Capture the cell that displays the provided text and extract its [x, y] central coordinate. 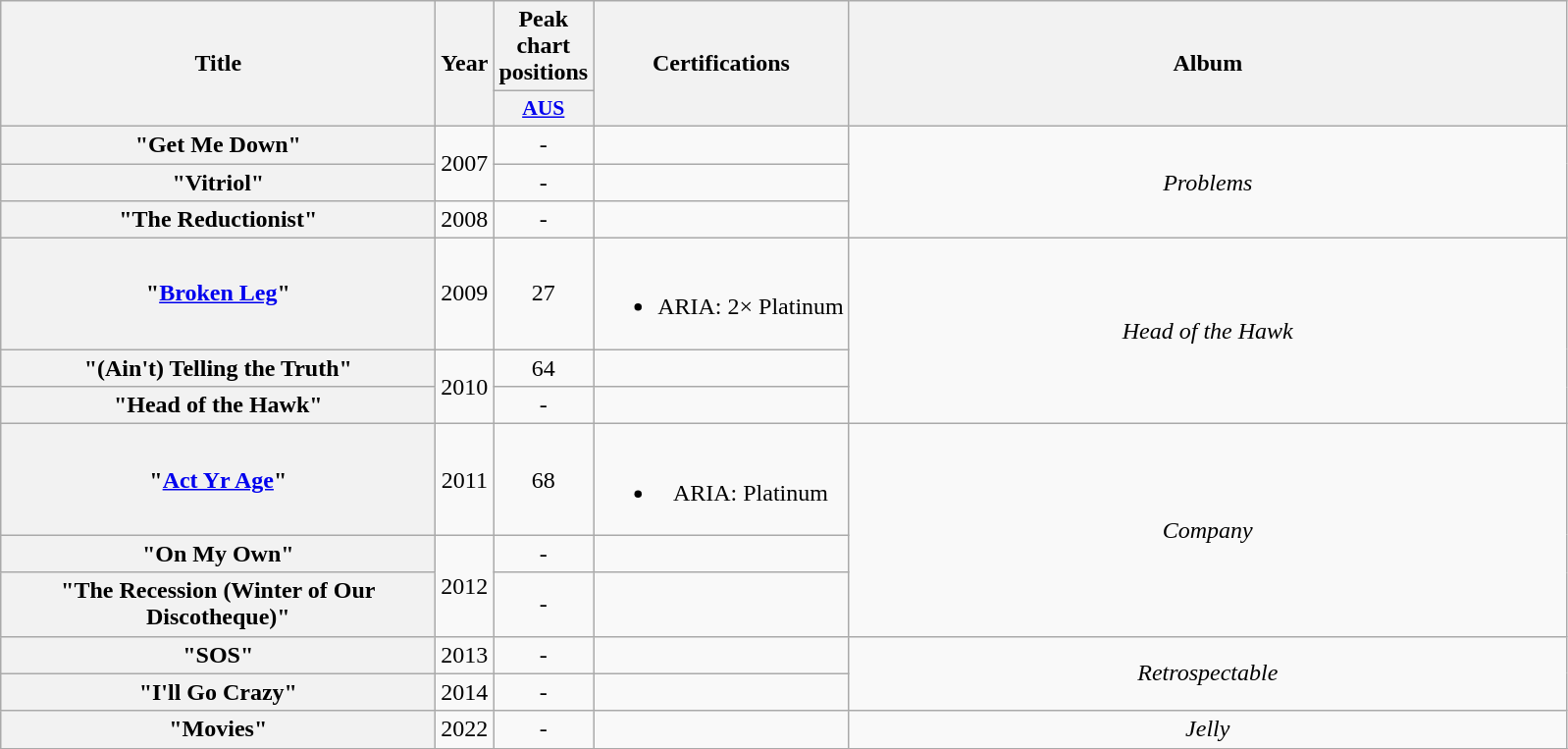
2022 [465, 729]
2009 [465, 294]
"(Ain't) Telling the Truth" [218, 368]
Album [1207, 64]
Title [218, 64]
68 [544, 479]
"Head of the Hawk" [218, 405]
Retrospectable [1207, 673]
Company [1207, 530]
"The Reductionist" [218, 220]
2010 [465, 387]
"The Recession (Winter of Our Discotheque)" [218, 605]
Year [465, 64]
Head of the Hawk [1207, 332]
2014 [465, 692]
"SOS" [218, 655]
Problems [1207, 182]
2011 [465, 479]
Jelly [1207, 729]
Certifications [722, 64]
"Act Yr Age" [218, 479]
2013 [465, 655]
2012 [465, 585]
"Movies" [218, 729]
ARIA: 2× Platinum [722, 294]
"Vitriol" [218, 182]
"I'll Go Crazy" [218, 692]
Peak chart positions [544, 46]
"On My Own" [218, 554]
64 [544, 368]
2008 [465, 220]
AUS [544, 109]
27 [544, 294]
"Get Me Down" [218, 144]
ARIA: Platinum [722, 479]
2007 [465, 163]
"Broken Leg" [218, 294]
